Extract the (x, y) coordinate from the center of the cell holding the provided text.  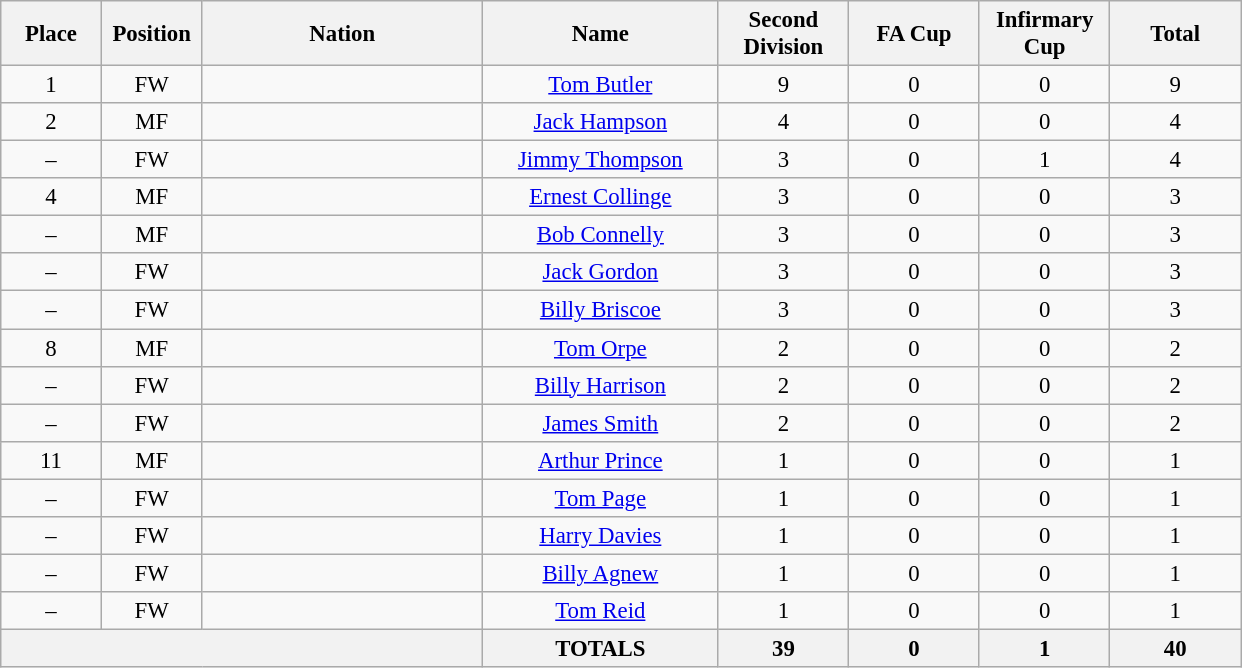
Jack Hampson (601, 122)
Jack Gordon (601, 273)
Nation (342, 34)
TOTALS (601, 648)
Second Division (784, 34)
Name (601, 34)
8 (52, 348)
Billy Agnew (601, 573)
Bob Connelly (601, 235)
Ernest Collinge (601, 197)
40 (1176, 648)
Tom Orpe (601, 348)
Arthur Prince (601, 460)
FA Cup (914, 34)
39 (784, 648)
Tom Reid (601, 611)
Total (1176, 34)
James Smith (601, 423)
Harry Davies (601, 536)
Infirmary Cup (1044, 34)
11 (52, 460)
Jimmy Thompson (601, 160)
Billy Briscoe (601, 310)
Position (152, 34)
Billy Harrison (601, 385)
Tom Butler (601, 85)
Tom Page (601, 498)
Place (52, 34)
